Determine the (x, y) coordinate at the center of the cell enclosing the given text.  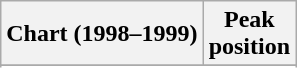
Peakposition (249, 34)
Chart (1998–1999) (102, 34)
